Scan for the cell matching the given text and deliver its (x, y) coordinate at center. 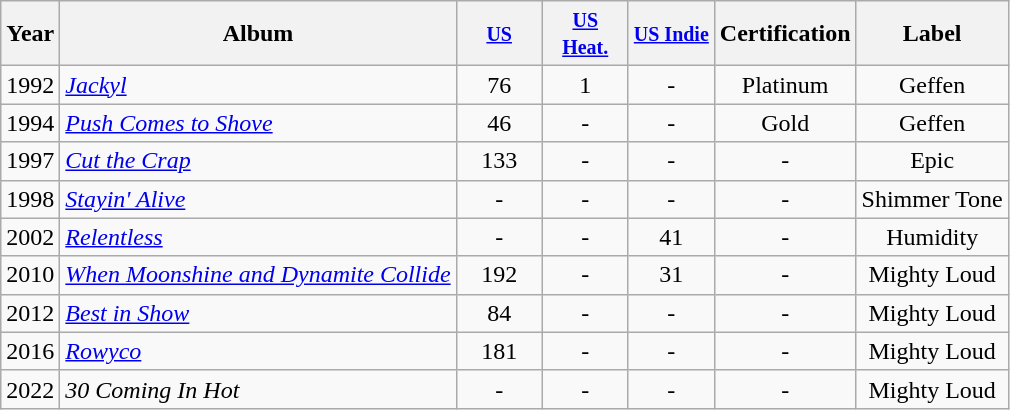
1 (585, 85)
When Moonshine and Dynamite Collide (258, 275)
Gold (785, 123)
2016 (30, 351)
1994 (30, 123)
Epic (932, 161)
2002 (30, 237)
Platinum (785, 85)
US Heat. (585, 34)
Label (932, 34)
31 (671, 275)
Year (30, 34)
133 (499, 161)
US (499, 34)
46 (499, 123)
Album (258, 34)
Stayin' Alive (258, 199)
Cut the Crap (258, 161)
1997 (30, 161)
Shimmer Tone (932, 199)
Humidity (932, 237)
US Indie (671, 34)
2012 (30, 313)
Push Comes to Shove (258, 123)
30 Coming In Hot (258, 389)
181 (499, 351)
1992 (30, 85)
Rowyco (258, 351)
1998 (30, 199)
2010 (30, 275)
76 (499, 85)
Relentless (258, 237)
Jackyl (258, 85)
2022 (30, 389)
Certification (785, 34)
192 (499, 275)
41 (671, 237)
84 (499, 313)
Best in Show (258, 313)
